Output the [x, y] coordinate of the center of the cell containing the given text.  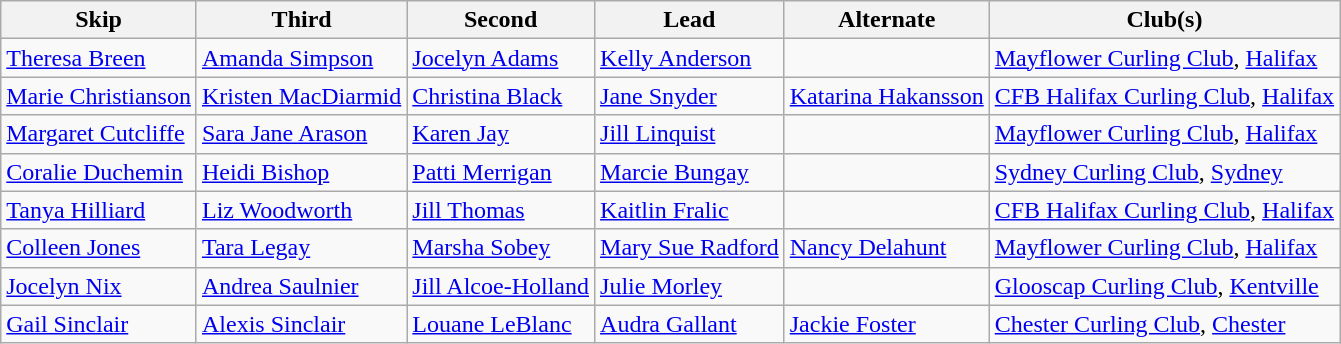
Coralie Duchemin [99, 172]
Patti Merrigan [501, 172]
Marsha Sobey [501, 248]
Jill Thomas [501, 210]
Theresa Breen [99, 58]
Kaitlin Fralic [690, 210]
Karen Jay [501, 134]
Chester Curling Club, Chester [1164, 324]
Kelly Anderson [690, 58]
Kristen MacDiarmid [301, 96]
Jill Alcoe-Holland [501, 286]
Mary Sue Radford [690, 248]
Liz Woodworth [301, 210]
Marie Christianson [99, 96]
Sydney Curling Club, Sydney [1164, 172]
Lead [690, 20]
Jill Linquist [690, 134]
Julie Morley [690, 286]
Marcie Bungay [690, 172]
Jocelyn Adams [501, 58]
Sara Jane Arason [301, 134]
Nancy Delahunt [886, 248]
Heidi Bishop [301, 172]
Andrea Saulnier [301, 286]
Jackie Foster [886, 324]
Margaret Cutcliffe [99, 134]
Club(s) [1164, 20]
Tara Legay [301, 248]
Colleen Jones [99, 248]
Glooscap Curling Club, Kentville [1164, 286]
Christina Black [501, 96]
Alexis Sinclair [301, 324]
Gail Sinclair [99, 324]
Third [301, 20]
Katarina Hakansson [886, 96]
Alternate [886, 20]
Second [501, 20]
Jane Snyder [690, 96]
Amanda Simpson [301, 58]
Tanya Hilliard [99, 210]
Audra Gallant [690, 324]
Louane LeBlanc [501, 324]
Jocelyn Nix [99, 286]
Skip [99, 20]
